Pinpoint the cell where the given text exists, returning its [X, Y] midpoint coordinate. 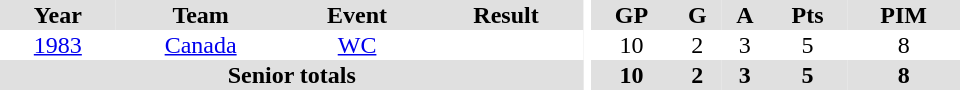
1983 [58, 45]
Senior totals [292, 75]
Year [58, 15]
Team [201, 15]
A [745, 15]
WC [358, 45]
GP [631, 15]
Event [358, 15]
Result [506, 15]
PIM [904, 15]
G [698, 15]
Pts [808, 15]
Canada [201, 45]
